Locate the cell with the specified text and output its (X, Y) center coordinate. 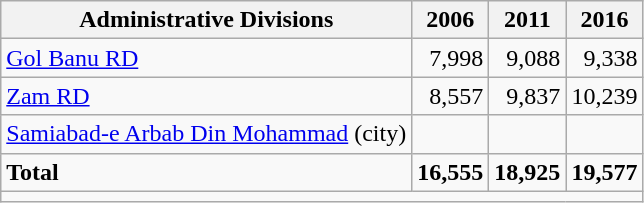
Total (206, 172)
19,577 (604, 172)
8,557 (450, 96)
7,998 (450, 58)
2006 (450, 20)
Samiabad-e Arbab Din Mohammad (city) (206, 134)
16,555 (450, 172)
9,338 (604, 58)
2016 (604, 20)
Administrative Divisions (206, 20)
9,088 (528, 58)
Gol Banu RD (206, 58)
10,239 (604, 96)
Zam RD (206, 96)
9,837 (528, 96)
2011 (528, 20)
18,925 (528, 172)
